Pinpoint the cell where the given text exists, returning its (x, y) midpoint coordinate. 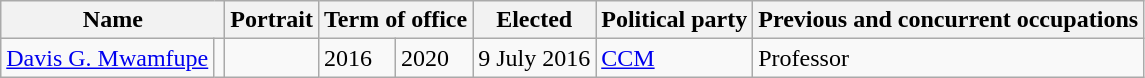
9 July 2016 (534, 58)
Elected (534, 20)
Davis G. Mwamfupe (108, 58)
Term of office (396, 20)
Previous and concurrent occupations (948, 20)
Political party (674, 20)
CCM (674, 58)
Professor (948, 58)
2016 (358, 58)
Portrait (272, 20)
2020 (434, 58)
Name (113, 20)
